Find where the given text appears and provide that cell's center as (x, y) coordinate. 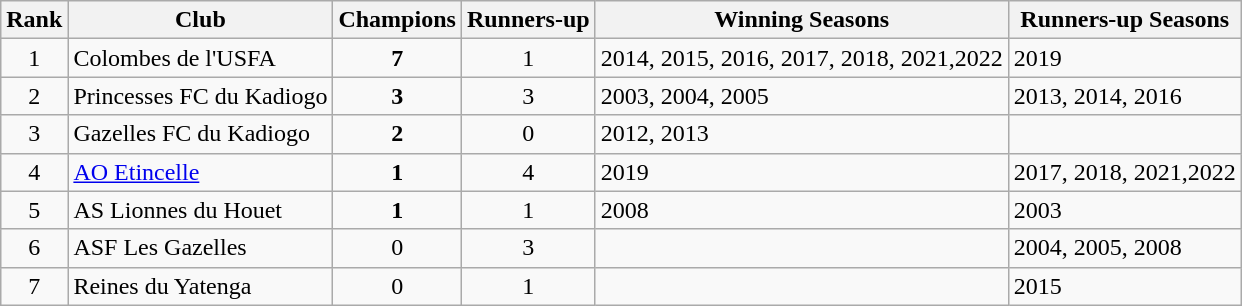
AO Etincelle (200, 172)
Runners-up Seasons (1124, 20)
2012, 2013 (802, 134)
Champions (397, 20)
2003, 2004, 2005 (802, 96)
6 (34, 248)
Reines du Yatenga (200, 286)
Club (200, 20)
2014, 2015, 2016, 2017, 2018, 2021,2022 (802, 58)
Rank (34, 20)
2015 (1124, 286)
2008 (802, 210)
Gazelles FC du Kadiogo (200, 134)
Colombes de l'USFA (200, 58)
Princesses FC du Kadiogo (200, 96)
AS Lionnes du Houet (200, 210)
2013, 2014, 2016 (1124, 96)
2004, 2005, 2008 (1124, 248)
5 (34, 210)
2017, 2018, 2021,2022 (1124, 172)
ASF Les Gazelles (200, 248)
Winning Seasons (802, 20)
Runners-up (528, 20)
2003 (1124, 210)
